Scan for the cell matching the given text and deliver its (X, Y) coordinate at center. 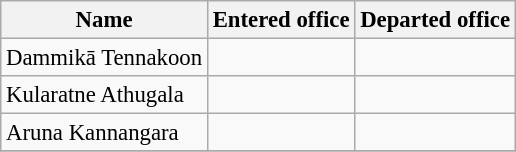
Dammikā Tennakoon (104, 58)
Aruna Kannangara (104, 133)
Departed office (436, 20)
Kularatne Athugala (104, 95)
Name (104, 20)
Entered office (280, 20)
